Output the [X, Y] coordinate of the center of the cell containing the given text.  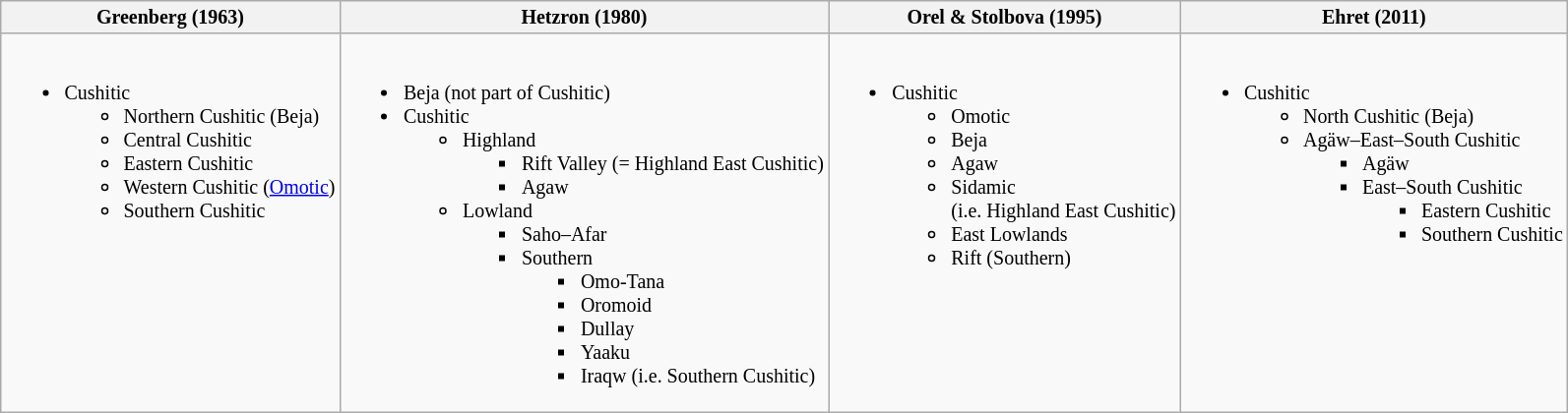
Ehret (2011) [1374, 18]
Orel & Stolbova (1995) [1005, 18]
CushiticOmoticBejaAgawSidamic(i.e. Highland East Cushitic)East LowlandsRift (Southern) [1005, 224]
CushiticNorth Cushitic (Beja)Agäw–East–South CushiticAgäwEast–South CushiticEastern CushiticSouthern Cushitic [1374, 224]
Hetzron (1980) [584, 18]
CushiticNorthern Cushitic (Beja)Central CushiticEastern CushiticWestern Cushitic (Omotic)Southern Cushitic [170, 224]
Greenberg (1963) [170, 18]
